Find where the given text appears and provide that cell's center as (X, Y) coordinate. 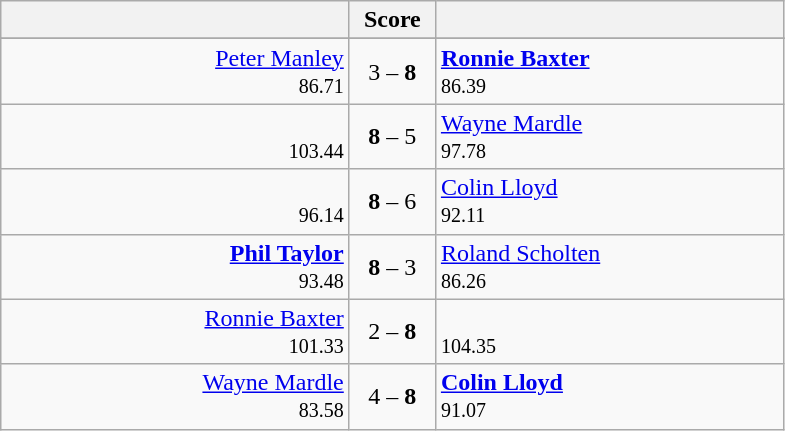
Wayne Mardle 83.58 (176, 396)
8 – 3 (392, 266)
8 – 6 (392, 202)
103.44 (176, 136)
Wayne Mardle 97.78 (610, 136)
2 – 8 (392, 332)
Score (392, 20)
104.35 (610, 332)
4 – 8 (392, 396)
Colin Lloyd 91.07 (610, 396)
Colin Lloyd 92.11 (610, 202)
96.14 (176, 202)
Ronnie Baxter 101.33 (176, 332)
3 – 8 (392, 72)
8 – 5 (392, 136)
Roland Scholten 86.26 (610, 266)
Ronnie Baxter 86.39 (610, 72)
Peter Manley 86.71 (176, 72)
Phil Taylor 93.48 (176, 266)
